Capture the cell that displays the provided text and extract its (x, y) central coordinate. 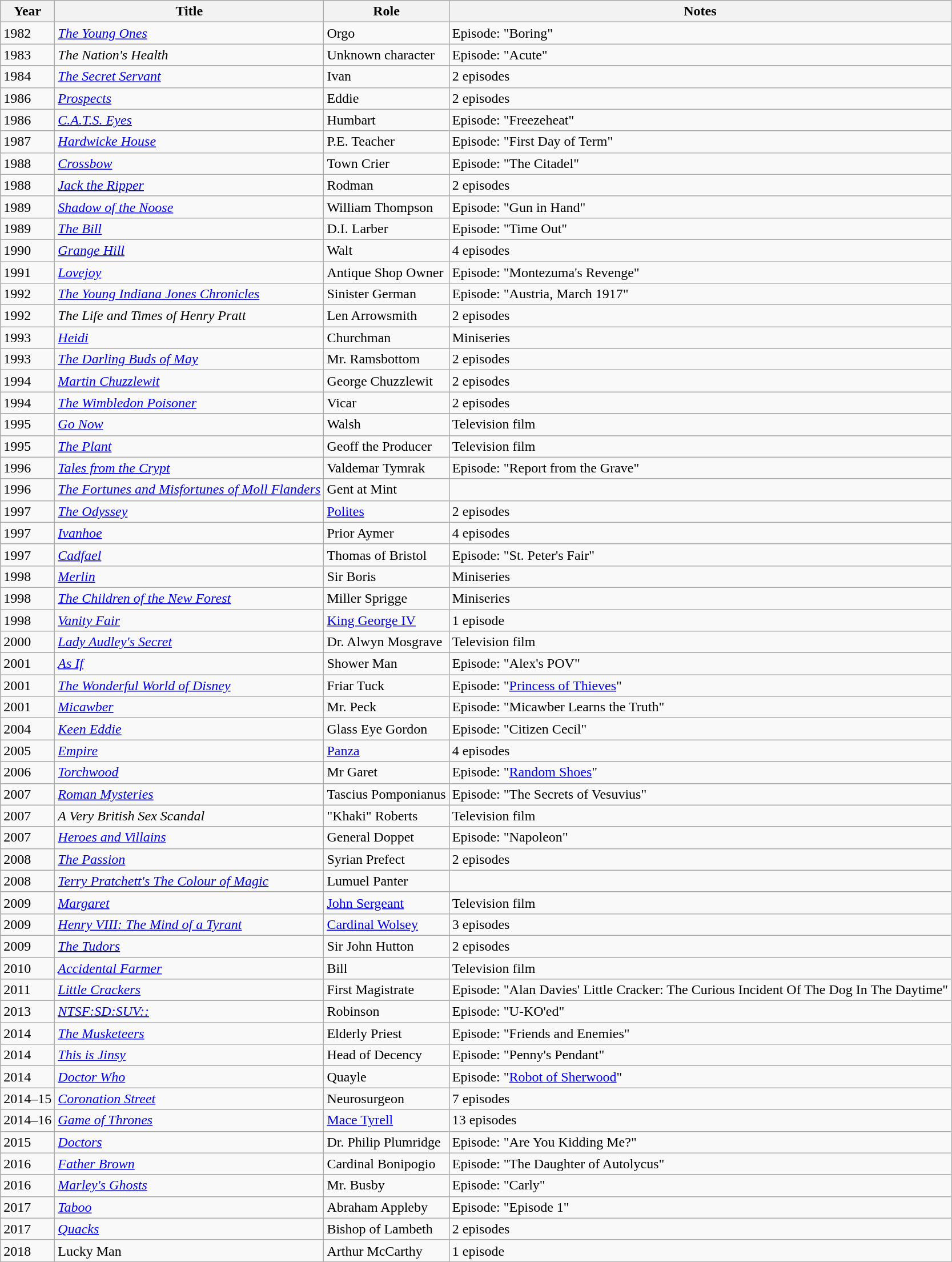
Ivanhoe (190, 533)
2006 (27, 772)
The Secret Servant (190, 77)
The Darling Buds of May (190, 359)
George Chuzzlewit (386, 381)
2005 (27, 751)
Thomas of Bristol (386, 555)
Shower Man (386, 664)
Episode: "Micawber Learns the Truth" (700, 707)
Cardinal Wolsey (386, 924)
1991 (27, 273)
2011 (27, 990)
Mr. Busby (386, 1185)
The Odyssey (190, 511)
Heidi (190, 338)
Dr. Alwyn Mosgrave (386, 642)
Crossbow (190, 163)
NTSF:SD:SUV:: (190, 1012)
Sinister German (386, 294)
Year (27, 11)
Lumuel Panter (386, 881)
Notes (700, 11)
Episode: "Random Shoes" (700, 772)
Mr. Peck (386, 707)
1987 (27, 142)
Martin Chuzzlewit (190, 381)
1982 (27, 33)
Abraham Appleby (386, 1207)
Lovejoy (190, 273)
First Magistrate (386, 990)
The Wimbledon Poisoner (190, 403)
Quacks (190, 1229)
Lucky Man (190, 1251)
This is Jinsy (190, 1055)
C.A.T.S. Eyes (190, 120)
Coronation Street (190, 1099)
Prospects (190, 98)
Unknown character (386, 55)
2014–15 (27, 1099)
Go Now (190, 424)
Sir John Hutton (386, 946)
"Khaki" Roberts (386, 816)
Marley's Ghosts (190, 1185)
Prior Aymer (386, 533)
Episode: "Napoleon" (700, 838)
Episode: "Robot of Sherwood" (700, 1077)
Episode: "Freezeheat" (700, 120)
2004 (27, 729)
Town Crier (386, 163)
Father Brown (190, 1164)
Tascius Pomponianus (386, 794)
Episode: "Acute" (700, 55)
Episode: "Report from the Grave" (700, 468)
Little Crackers (190, 990)
The Plant (190, 446)
Episode: "Penny's Pendant" (700, 1055)
Vicar (386, 403)
Doctor Who (190, 1077)
Mr. Ramsbottom (386, 359)
Shadow of the Noose (190, 207)
Bishop of Lambeth (386, 1229)
Ivan (386, 77)
Humbart (386, 120)
John Sergeant (386, 903)
Eddie (386, 98)
The Wonderful World of Disney (190, 686)
Panza (386, 751)
1984 (27, 77)
13 episodes (700, 1120)
3 episodes (700, 924)
Episode: "Friends and Enemies" (700, 1033)
Episode: "Austria, March 1917" (700, 294)
As If (190, 664)
Torchwood (190, 772)
Title (190, 11)
Glass Eye Gordon (386, 729)
Empire (190, 751)
Mr Garet (386, 772)
Margaret (190, 903)
Episode: "Boring" (700, 33)
The Fortunes and Misfortunes of Moll Flanders (190, 490)
Miller Sprigge (386, 598)
1983 (27, 55)
Robinson (386, 1012)
Episode: "Montezuma's Revenge" (700, 273)
Orgo (386, 33)
Walt (386, 250)
The Tudors (190, 946)
Lady Audley's Secret (190, 642)
Len Arrowsmith (386, 316)
The Nation's Health (190, 55)
Antique Shop Owner (386, 273)
Heroes and Villains (190, 838)
2015 (27, 1142)
2018 (27, 1251)
King George IV (386, 620)
2014–16 (27, 1120)
2000 (27, 642)
Cadfael (190, 555)
The Passion (190, 859)
Episode: "First Day of Term" (700, 142)
Episode: "Carly" (700, 1185)
Jack the Ripper (190, 185)
2010 (27, 968)
The Children of the New Forest (190, 598)
Accidental Farmer (190, 968)
Bill (386, 968)
Episode: "Alex's POV" (700, 664)
Keen Eddie (190, 729)
Hardwicke House (190, 142)
D.I. Larber (386, 229)
Doctors (190, 1142)
Terry Pratchett's The Colour of Magic (190, 881)
Elderly Priest (386, 1033)
The Life and Times of Henry Pratt (190, 316)
Gent at Mint (386, 490)
General Doppet (386, 838)
Episode: "The Secrets of Vesuvius" (700, 794)
Polites (386, 511)
Episode: "Citizen Cecil" (700, 729)
A Very British Sex Scandal (190, 816)
The Young Indiana Jones Chronicles (190, 294)
Churchman (386, 338)
Sir Boris (386, 576)
William Thompson (386, 207)
Geoff the Producer (386, 446)
Neurosurgeon (386, 1099)
2013 (27, 1012)
Mace Tyrell (386, 1120)
Taboo (190, 1207)
Grange Hill (190, 250)
Merlin (190, 576)
Episode: "Princess of Thieves" (700, 686)
The Bill (190, 229)
1990 (27, 250)
Arthur McCarthy (386, 1251)
7 episodes (700, 1099)
Episode: "The Daughter of Autolycus" (700, 1164)
Episode: "Time Out" (700, 229)
Quayle (386, 1077)
Episode: "Episode 1" (700, 1207)
Vanity Fair (190, 620)
Episode: "Alan Davies' Little Cracker: The Curious Incident Of The Dog In The Daytime" (700, 990)
P.E. Teacher (386, 142)
Valdemar Tymrak (386, 468)
Head of Decency (386, 1055)
Game of Thrones (190, 1120)
Episode: "Are You Kidding Me?" (700, 1142)
Syrian Prefect (386, 859)
Micawber (190, 707)
Episode: "Gun in Hand" (700, 207)
The Musketeers (190, 1033)
Dr. Philip Plumridge (386, 1142)
Role (386, 11)
Henry VIII: The Mind of a Tyrant (190, 924)
Tales from the Crypt (190, 468)
Episode: "St. Peter's Fair" (700, 555)
Rodman (386, 185)
Roman Mysteries (190, 794)
Episode: "U-KO'ed" (700, 1012)
Walsh (386, 424)
Cardinal Bonipogio (386, 1164)
Episode: "The Citadel" (700, 163)
The Young Ones (190, 33)
Friar Tuck (386, 686)
